Extract the [x, y] coordinate from the center of the cell holding the provided text.  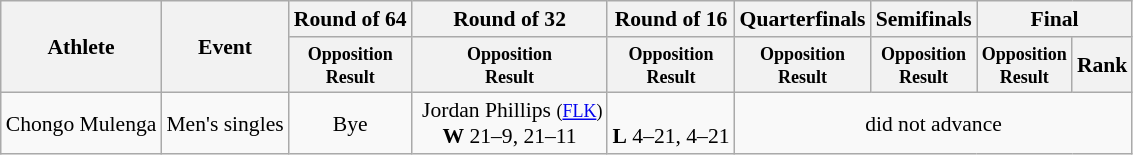
Final [1055, 19]
Event [224, 47]
Men's singles [224, 124]
Rank [1102, 65]
Jordan Phillips (FLK)W 21–9, 21–11 [510, 124]
Semifinals [924, 19]
Round of 16 [670, 19]
Quarterfinals [803, 19]
L 4–21, 4–21 [670, 124]
did not advance [934, 124]
Bye [350, 124]
Round of 32 [510, 19]
Round of 64 [350, 19]
Chongo Mulenga [82, 124]
Athlete [82, 47]
